Determine the [X, Y] coordinate at the center of the cell enclosing the given text.  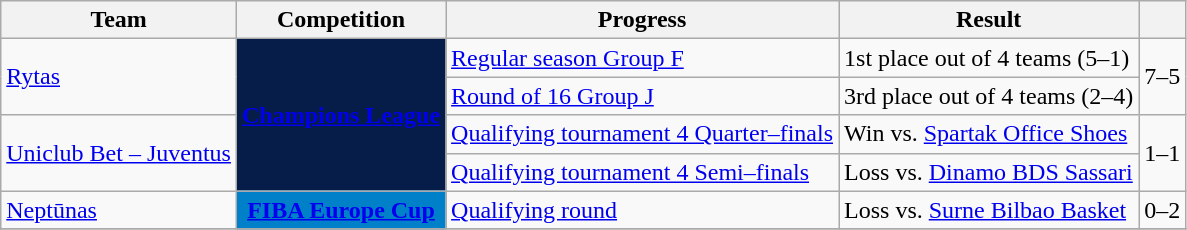
Qualifying tournament 4 Semi–finals [642, 172]
Regular season Group F [642, 58]
Result [989, 20]
Loss vs. Surne Bilbao Basket [989, 210]
1–1 [1162, 153]
Competition [340, 20]
FIBA Europe Cup [340, 210]
Qualifying round [642, 210]
7–5 [1162, 77]
Loss vs. Dinamo BDS Sassari [989, 172]
Win vs. Spartak Office Shoes [989, 134]
Qualifying tournament 4 Quarter–finals [642, 134]
Team [119, 20]
0–2 [1162, 210]
Progress [642, 20]
Neptūnas [119, 210]
Rytas [119, 77]
3rd place out of 4 teams (2–4) [989, 96]
1st place out of 4 teams (5–1) [989, 58]
Champions League [340, 115]
Round of 16 Group J [642, 96]
Uniclub Bet – Juventus [119, 153]
